From the cell containing the given text, extract its center point as [x, y] coordinate. 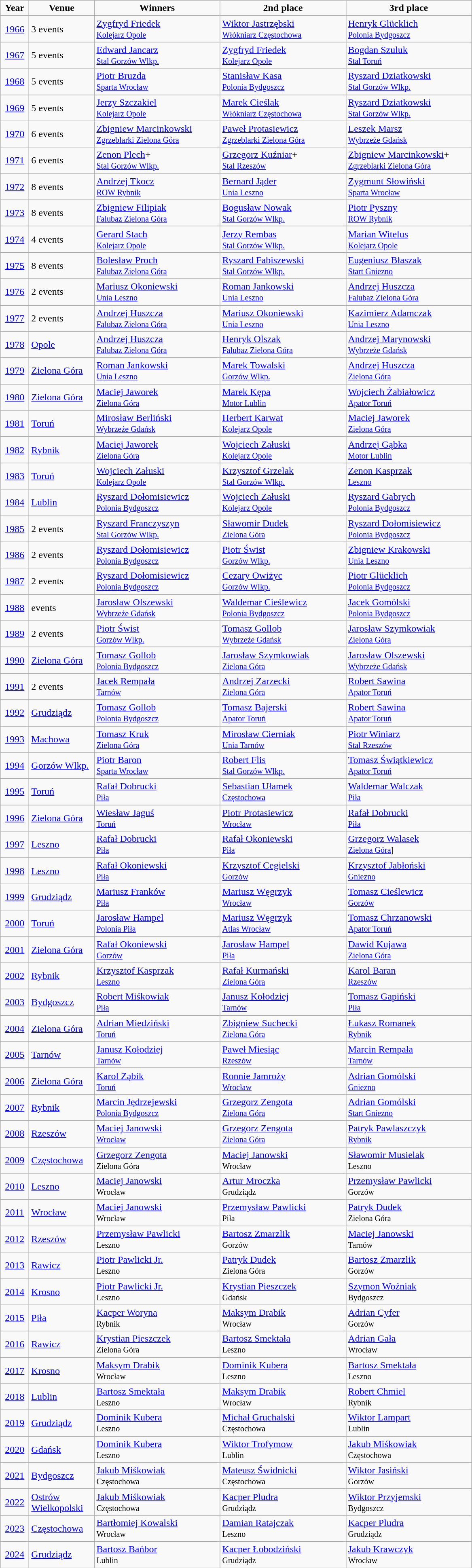
Andrzej Huszcza Zielona Góra [409, 371]
1985 [15, 529]
2003 [15, 1002]
Ryszard Fabiszewski Stal Gorzów Wlkp. [283, 265]
2000 [15, 923]
1983 [15, 476]
2007 [15, 1107]
1993 [15, 739]
Sebastian Ułamek Częstochowa [283, 792]
2022 [15, 1502]
Paweł Protasiewicz Zgrzeblarki Zielona Góra [283, 134]
Adrian Gomólski Gniezno [409, 1081]
Tomasz Kruk Zielona Góra [157, 739]
Zbigniew Marcinkowski Zgrzeblarki Zielona Góra [157, 134]
Bogdan Szuluk Stal Toruń [409, 55]
1991 [15, 687]
Waldemar Cieślewicz Polonia Bydgoszcz [283, 607]
1986 [15, 555]
Tomasz Cieślewicz Gorzów [409, 897]
Bolesław Proch Falubaz Zielona Góra [157, 265]
1987 [15, 581]
2005 [15, 1054]
Artur Mroczka Grudziądz [283, 1186]
Tomasz Bajerski Apator Toruń [283, 712]
1971 [15, 160]
Krystian Pieszczek Gdańsk [283, 1291]
Bartłomiej Kowalski Wrocław [157, 1528]
Przemysław Pawlicki Leszno [157, 1239]
Krzysztof Jabłoński Gniezno [409, 871]
2008 [15, 1134]
Tarnów [61, 1054]
Machowa [61, 739]
Andrzej Gąbka Motor Lublin [409, 450]
2017 [15, 1371]
Mariusz Franków Piła [157, 897]
Kacper Łobodziński Grudziądz [283, 1554]
Marek Towalski Gorzów Wlkp. [283, 371]
Wrocław [61, 1213]
1973 [15, 213]
Herbert Karwat Kolejarz Opole [283, 424]
Piotr Glücklich Polonia Bydgoszcz [409, 581]
Tomasz Gollob Wybrzeże Gdańsk [283, 634]
2015 [15, 1318]
1994 [15, 766]
1970 [15, 134]
Tomasz Świątkiewicz Apator Toruń [409, 766]
1966 [15, 29]
Marek Cieślak Włókniarz Częstochowa [283, 108]
Adrian Gała Wrocław [409, 1344]
events [61, 607]
Jarosław Hampel Piła [283, 949]
Przemysław Pawlicki Piła [283, 1213]
2019 [15, 1423]
Cezary Owiżyc Gorzów Wlkp. [283, 581]
4 events [61, 239]
Robert Flis Stal Gorzów Wlkp. [283, 766]
Wiktor Lampart Lublin [409, 1423]
Waldemar Walczak Piła [409, 792]
2014 [15, 1291]
Robert Chmiel Rybnik [409, 1397]
Gerard Stach Kolejarz Opole [157, 239]
Krzysztof Cegielski Gorzów [283, 871]
1988 [15, 607]
Edward Jancarz Stal Gorzów Wlkp. [157, 55]
Bernard Jąder Unia Leszno [283, 187]
Adrian Miedziński Toruń [157, 1029]
Patryk Pawlaszczyk Rybnik [409, 1134]
Michał Gruchalski Częstochowa [283, 1423]
Grzegorz Walasek Zielona Góra] [409, 844]
Robert Miśkowiak Piła [157, 1002]
1976 [15, 292]
1996 [15, 818]
Wiktor Jasiński Gorzów [409, 1476]
Opole [61, 344]
2009 [15, 1160]
2nd place [283, 8]
Mirosław Cierniak Unia Tarnów [283, 739]
1978 [15, 344]
Rafał Kurmański Zielona Góra [283, 976]
Bogusław Nowak Stal Gorzów Wlkp. [283, 213]
Jakub Krawczyk Wrocław [409, 1554]
Zbigniew Suchecki Zielona Góra [283, 1029]
Wiktor Jastrzębski Włókniarz Częstochowa [283, 29]
Mariusz Węgrzyk Atlas Wrocław [283, 923]
Marcin Jędrzejewski Polonia Bydgoszcz [157, 1107]
Wiesław Jaguś Toruń [157, 818]
1975 [15, 265]
Ostrów Wielkopolski [61, 1502]
Gdańsk [61, 1449]
2006 [15, 1081]
Wiktor Trofymow Lublin [283, 1449]
1998 [15, 871]
Szymon Woźniak Bydgoszcz [409, 1291]
Marian Witelus Kolejarz Opole [409, 239]
Andrzej Marynowski Wybrzeże Gdańsk [409, 344]
1969 [15, 108]
Krzysztof Kasprzak Leszno [157, 976]
3 events [61, 29]
1999 [15, 897]
1980 [15, 397]
Venue [61, 8]
Zenon Plech+ Stal Gorzów Wlkp. [157, 160]
2011 [15, 1213]
Damian Ratajczak Leszno [283, 1528]
2021 [15, 1476]
Zbigniew Filipiak Falubaz Zielona Góra [157, 213]
Sławomir Dudek Zielona Góra [283, 529]
Paweł Miesiąc Rzeszów [283, 1054]
2024 [15, 1554]
Kacper Woryna Rybnik [157, 1318]
2010 [15, 1186]
Marcin Rempała Tarnów [409, 1054]
Mirosław Berliński Wybrzeże Gdańsk [157, 424]
1984 [15, 502]
Andrzej Zarzecki Zielona Góra [283, 687]
1968 [15, 82]
Wojciech Żabiałowicz Apator Toruń [409, 397]
1997 [15, 844]
Adrian Gomólski Start Gniezno [409, 1107]
1981 [15, 424]
1979 [15, 371]
Jacek Rempała Tarnów [157, 687]
1974 [15, 239]
Gorzów Wlkp. [61, 766]
Dawid Kujawa Zielona Góra [409, 949]
Zbigniew Marcinkowski+ Zgrzeblarki Zielona Góra [409, 160]
Marek Kępa Motor Lublin [283, 397]
2018 [15, 1397]
Piła [61, 1318]
2004 [15, 1029]
2002 [15, 976]
Leszek Marsz Wybrzeże Gdańsk [409, 134]
Year [15, 8]
2012 [15, 1239]
Piotr Winiarz Stal Rzeszów [409, 739]
Krystian Pieszczek Zielona Góra [157, 1344]
Bartosz Bańbor Lublin [157, 1554]
Tomasz Gapiński Piła [409, 1002]
Zygmunt Słowiński Sparta Wrocław [409, 187]
Jarosław Hampel Polonia Piła [157, 923]
1990 [15, 660]
2020 [15, 1449]
Eugeniusz Błaszak Start Gniezno [409, 265]
Karol Ząbik Toruń [157, 1081]
Mariusz Węgrzyk Wrocław [283, 897]
Sławomir Musielak Leszno [409, 1160]
Piotr Protasiewicz Wrocław [283, 818]
Kazimierz Adamczak Unia Leszno [409, 318]
Jacek Gomólski Polonia Bydgoszcz [409, 607]
Henryk Olszak Falubaz Zielona Góra [283, 344]
Karol Baran Rzeszów [409, 976]
Łukasz Romanek Rybnik [409, 1029]
2001 [15, 949]
Zenon Kasprzak Leszno [409, 476]
3rd place [409, 8]
Tomasz Chrzanowski Apator Toruń [409, 923]
Zbigniew Krakowski Unia Leszno [409, 555]
Jerzy Szczakiel Kolejarz Opole [157, 108]
1967 [15, 55]
Rafał Okoniewski Gorzów [157, 949]
Winners [157, 8]
Stanisław Kasa Polonia Bydgoszcz [283, 82]
Piotr Baron Sparta Wrocław [157, 766]
Jerzy Rembas Stal Gorzów Wlkp. [283, 239]
2023 [15, 1528]
Ronnie Jamroży Wrocław [283, 1081]
Ryszard Franczyszyn Stal Gorzów Wlkp. [157, 529]
1982 [15, 450]
Maciej JanowskiWrocław [157, 1186]
1972 [15, 187]
Mateusz Świdnicki Częstochowa [283, 1476]
2013 [15, 1266]
1995 [15, 792]
Wiktor Przyjemski Bydgoszcz [409, 1502]
1992 [15, 712]
Przemysław Pawlicki Gorzów [409, 1186]
Maciej Janowski Tarnów [409, 1239]
Piotr Bruzda Sparta Wrocław [157, 82]
1989 [15, 634]
Grzegorz Kuźniar+ Stal Rzeszów [283, 160]
2016 [15, 1344]
Piotr Pyszny ROW Rybnik [409, 213]
Krzysztof Grzelak Stal Gorzów Wlkp. [283, 476]
Henryk Glücklich Polonia Bydgoszcz [409, 29]
1977 [15, 318]
Andrzej Tkocz ROW Rybnik [157, 187]
Ryszard Gabrych Polonia Bydgoszcz [409, 502]
Adrian Cyfer Gorzów [409, 1318]
